Extract the (X, Y) coordinate from the center of the cell holding the provided text.  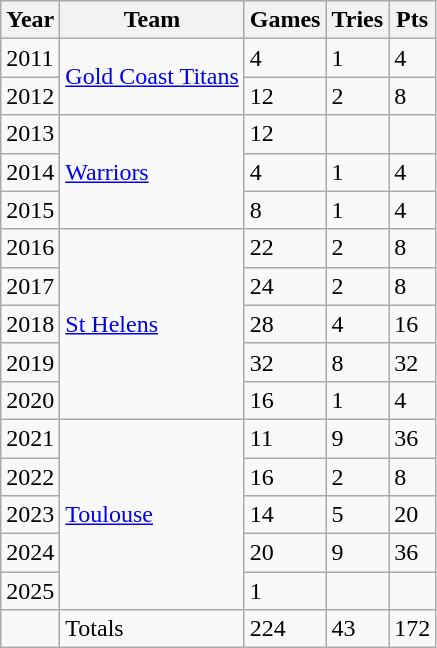
Games (285, 20)
2024 (30, 553)
2019 (30, 362)
St Helens (152, 324)
172 (412, 629)
5 (358, 515)
Toulouse (152, 514)
2013 (30, 134)
2018 (30, 324)
Tries (358, 20)
224 (285, 629)
2020 (30, 400)
2022 (30, 477)
2016 (30, 248)
14 (285, 515)
11 (285, 438)
2025 (30, 591)
2012 (30, 96)
2023 (30, 515)
2017 (30, 286)
Year (30, 20)
Gold Coast Titans (152, 77)
28 (285, 324)
2021 (30, 438)
Totals (152, 629)
24 (285, 286)
Team (152, 20)
43 (358, 629)
2015 (30, 210)
Pts (412, 20)
Warriors (152, 172)
2014 (30, 172)
22 (285, 248)
2011 (30, 58)
